Identify which cell holds the provided text, then report its [x, y] central coordinate. 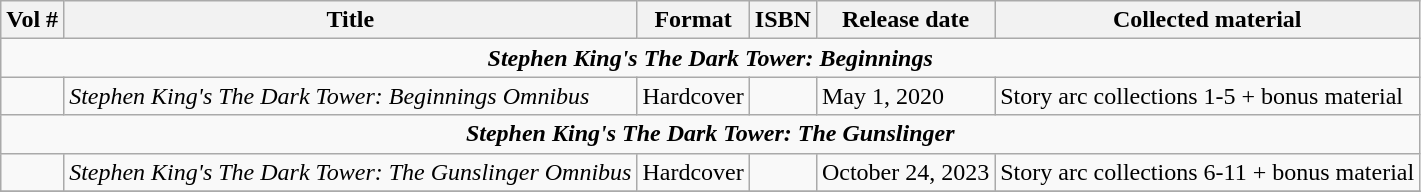
Story arc collections 1-5 + bonus material [1208, 96]
October 24, 2023 [905, 172]
Title [350, 20]
Stephen King's The Dark Tower: The Gunslinger Omnibus [350, 172]
May 1, 2020 [905, 96]
Story arc collections 6-11 + bonus material [1208, 172]
Stephen King's The Dark Tower: Beginnings [710, 58]
Format [693, 20]
Vol # [32, 20]
Stephen King's The Dark Tower: The Gunslinger [710, 134]
Release date [905, 20]
Collected material [1208, 20]
Stephen King's The Dark Tower: Beginnings Omnibus [350, 96]
ISBN [782, 20]
